Scan for the cell matching the given text and deliver its [x, y] coordinate at center. 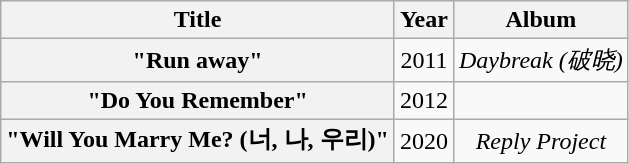
Title [198, 20]
"Will You Marry Me? (너, 나, 우리)" [198, 140]
Year [424, 20]
2012 [424, 100]
Daybreak (破晓) [540, 60]
Reply Project [540, 140]
Album [540, 20]
"Run away" [198, 60]
"Do You Remember" [198, 100]
2011 [424, 60]
2020 [424, 140]
